Identify which cell holds the provided text, then report its [X, Y] central coordinate. 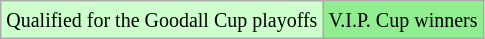
V.I.P. Cup winners [403, 20]
Qualified for the Goodall Cup playoffs [162, 20]
